Output the [x, y] coordinate of the center of the cell containing the given text.  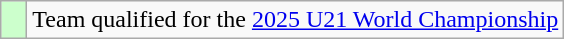
Team qualified for the 2025 U21 World Championship [296, 20]
